Search for the cell housing the specified text and yield its [X, Y] center coordinate. 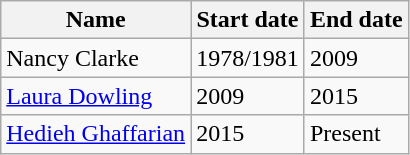
1978/1981 [248, 58]
Start date [248, 20]
Nancy Clarke [96, 58]
End date [356, 20]
Laura Dowling [96, 96]
Present [356, 134]
Hedieh Ghaffarian [96, 134]
Name [96, 20]
